Determine the (X, Y) coordinate at the center of the cell enclosing the given text.  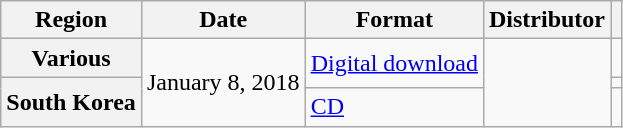
CD (394, 107)
Format (394, 20)
Various (72, 58)
South Korea (72, 102)
Distributor (546, 20)
January 8, 2018 (223, 82)
Region (72, 20)
Digital download (394, 64)
Date (223, 20)
